Locate the cell with the specified text and output its (x, y) center coordinate. 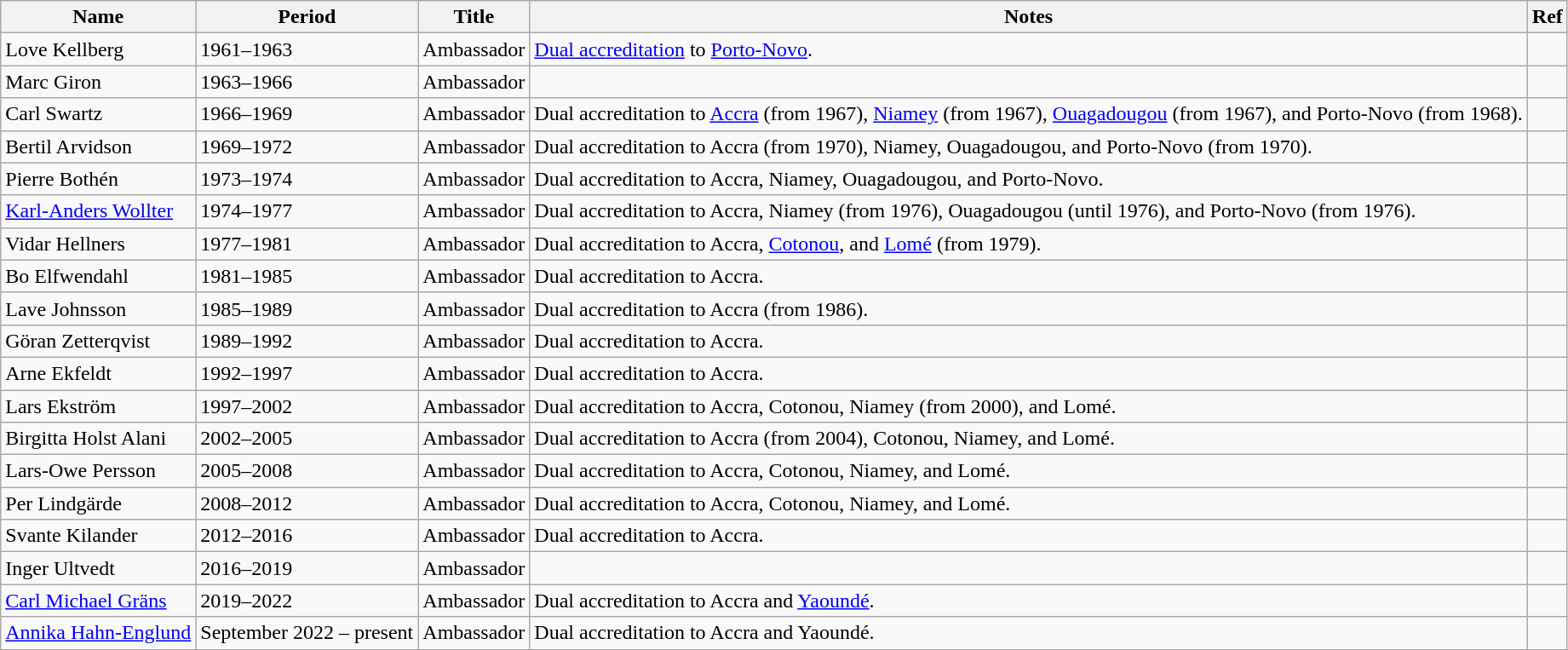
Dual accreditation to Accra, Niamey (from 1976), Ouagadougou (until 1976), and Porto-Novo (from 1976). (1029, 211)
Inger Ultvedt (99, 568)
Arne Ekfeldt (99, 373)
Dual accreditation to Accra, Cotonou, Niamey (from 2000), and Lomé. (1029, 406)
Dual accreditation to Accra, Niamey, Ouagadougou, and Porto-Novo. (1029, 179)
Dual accreditation to Accra (from 2004), Cotonou, Niamey, and Lomé. (1029, 439)
Dual accreditation to Porto-Novo. (1029, 49)
Pierre Bothén (99, 179)
Lars-Owe Persson (99, 471)
2005–2008 (307, 471)
Notes (1029, 17)
1974–1977 (307, 211)
Lars Ekström (99, 406)
Bo Elfwendahl (99, 276)
September 2022 – present (307, 633)
1977–1981 (307, 244)
Love Kellberg (99, 49)
1981–1985 (307, 276)
2012–2016 (307, 536)
Carl Michael Gräns (99, 601)
Name (99, 17)
Title (474, 17)
Karl-Anders Wollter (99, 211)
Period (307, 17)
1989–1992 (307, 341)
1992–1997 (307, 373)
Ref (1547, 17)
1966–1969 (307, 114)
Dual accreditation to Accra (from 1970), Niamey, Ouagadougou, and Porto-Novo (from 1970). (1029, 147)
2008–2012 (307, 503)
1997–2002 (307, 406)
1961–1963 (307, 49)
1963–1966 (307, 82)
Dual accreditation to Accra (from 1967), Niamey (from 1967), Ouagadougou (from 1967), and Porto-Novo (from 1968). (1029, 114)
Per Lindgärde (99, 503)
Svante Kilander (99, 536)
1973–1974 (307, 179)
Dual accreditation to Accra, Cotonou, and Lomé (from 1979). (1029, 244)
1969–1972 (307, 147)
Birgitta Holst Alani (99, 439)
Göran Zetterqvist (99, 341)
Dual accreditation to Accra (from 1986). (1029, 308)
2016–2019 (307, 568)
2019–2022 (307, 601)
Bertil Arvidson (99, 147)
2002–2005 (307, 439)
Vidar Hellners (99, 244)
1985–1989 (307, 308)
Lave Johnsson (99, 308)
Carl Swartz (99, 114)
Marc Giron (99, 82)
Annika Hahn-Englund (99, 633)
